Search for the cell housing the specified text and yield its [X, Y] center coordinate. 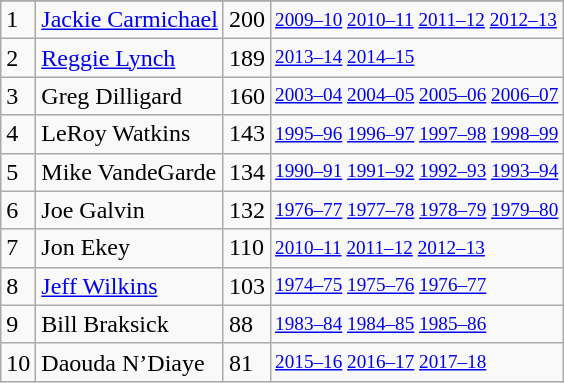
6 [18, 210]
3 [18, 96]
103 [246, 286]
2003–04 2004–05 2005–06 2006–07 [417, 96]
1976–77 1977–78 1978–79 1979–80 [417, 210]
2 [18, 58]
132 [246, 210]
9 [18, 324]
Bill Braksick [130, 324]
Jackie Carmichael [130, 20]
134 [246, 172]
1974–75 1975–76 1976–77 [417, 286]
Jon Ekey [130, 248]
1995–96 1996–97 1997–98 1998–99 [417, 134]
LeRoy Watkins [130, 134]
2010–11 2011–12 2012–13 [417, 248]
189 [246, 58]
200 [246, 20]
1 [18, 20]
5 [18, 172]
7 [18, 248]
2013–14 2014–15 [417, 58]
81 [246, 362]
Joe Galvin [130, 210]
Reggie Lynch [130, 58]
143 [246, 134]
1990–91 1991–92 1992–93 1993–94 [417, 172]
10 [18, 362]
4 [18, 134]
Mike VandeGarde [130, 172]
2009–10 2010–11 2011–12 2012–13 [417, 20]
1983–84 1984–85 1985–86 [417, 324]
110 [246, 248]
88 [246, 324]
8 [18, 286]
Daouda N’Diaye [130, 362]
2015–16 2016–17 2017–18 [417, 362]
Jeff Wilkins [130, 286]
160 [246, 96]
Greg Dilligard [130, 96]
